From the cell containing the given text, extract its center point as (X, Y) coordinate. 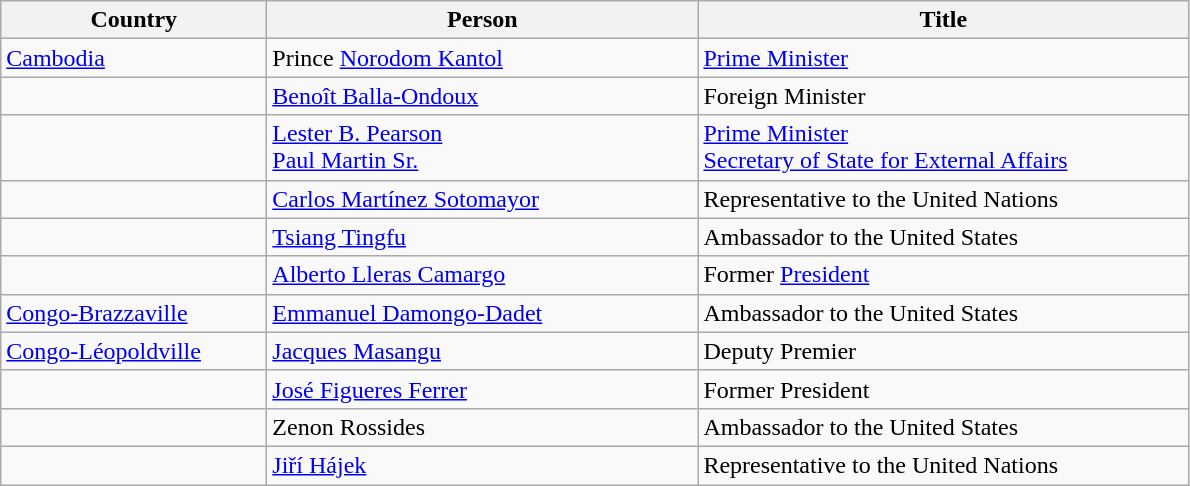
Congo-Léopoldville (134, 351)
Jacques Masangu (482, 351)
Emmanuel Damongo-Dadet (482, 313)
Carlos Martínez Sotomayor (482, 199)
Prince Norodom Kantol (482, 58)
Person (482, 20)
Alberto Lleras Camargo (482, 275)
Title (944, 20)
Country (134, 20)
Prime Minister (944, 58)
Benoît Balla-Ondoux (482, 96)
Foreign Minister (944, 96)
Zenon Rossides (482, 427)
José Figueres Ferrer (482, 389)
Jiří Hájek (482, 465)
Congo-Brazzaville (134, 313)
Lester B. PearsonPaul Martin Sr. (482, 148)
Tsiang Tingfu (482, 237)
Deputy Premier (944, 351)
Cambodia (134, 58)
Prime MinisterSecretary of State for External Affairs (944, 148)
